Determine the (x, y) coordinate at the center of the cell enclosing the given text.  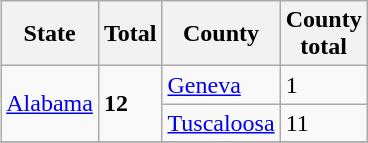
Total (130, 34)
Countytotal (324, 34)
Alabama (50, 104)
State (50, 34)
Geneva (221, 85)
County (221, 34)
1 (324, 85)
11 (324, 123)
Tuscaloosa (221, 123)
12 (130, 104)
